From the cell containing the given text, extract its center point as (x, y) coordinate. 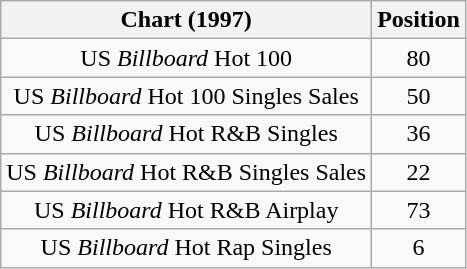
50 (419, 96)
US Billboard Hot R&B Singles (186, 134)
36 (419, 134)
73 (419, 210)
US Billboard Hot 100 (186, 58)
US Billboard Hot R&B Singles Sales (186, 172)
Position (419, 20)
80 (419, 58)
US Billboard Hot R&B Airplay (186, 210)
US Billboard Hot Rap Singles (186, 248)
US Billboard Hot 100 Singles Sales (186, 96)
Chart (1997) (186, 20)
6 (419, 248)
22 (419, 172)
